Determine the [x, y] coordinate at the center of the cell enclosing the given text.  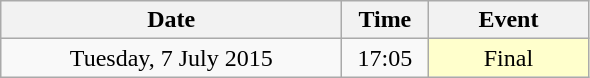
Final [508, 58]
Date [172, 20]
Time [385, 20]
Event [508, 20]
17:05 [385, 58]
Tuesday, 7 July 2015 [172, 58]
